Determine the (X, Y) coordinate at the center of the cell enclosing the given text.  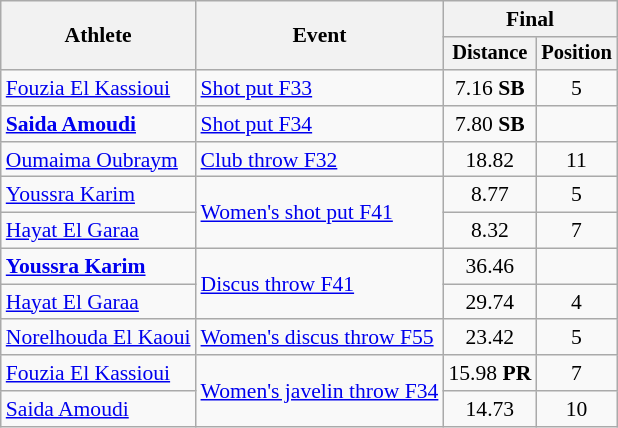
Discus throw F41 (320, 284)
Shot put F34 (320, 124)
4 (576, 302)
18.82 (490, 160)
Women's shot put F41 (320, 212)
7.16 SB (490, 88)
Club throw F32 (320, 160)
10 (576, 409)
Women's javelin throw F34 (320, 390)
Shot put F33 (320, 88)
Women's discus throw F55 (320, 338)
14.73 (490, 409)
15.98 PR (490, 373)
36.46 (490, 267)
Distance (490, 54)
7.80 SB (490, 124)
Position (576, 54)
11 (576, 160)
Final (530, 19)
29.74 (490, 302)
8.77 (490, 195)
Norelhouda El Kaoui (98, 338)
23.42 (490, 338)
Athlete (98, 36)
8.32 (490, 231)
Oumaima Oubraym (98, 160)
Event (320, 36)
